Detect which cell encompasses the target text, then output its (X, Y) center coordinate. 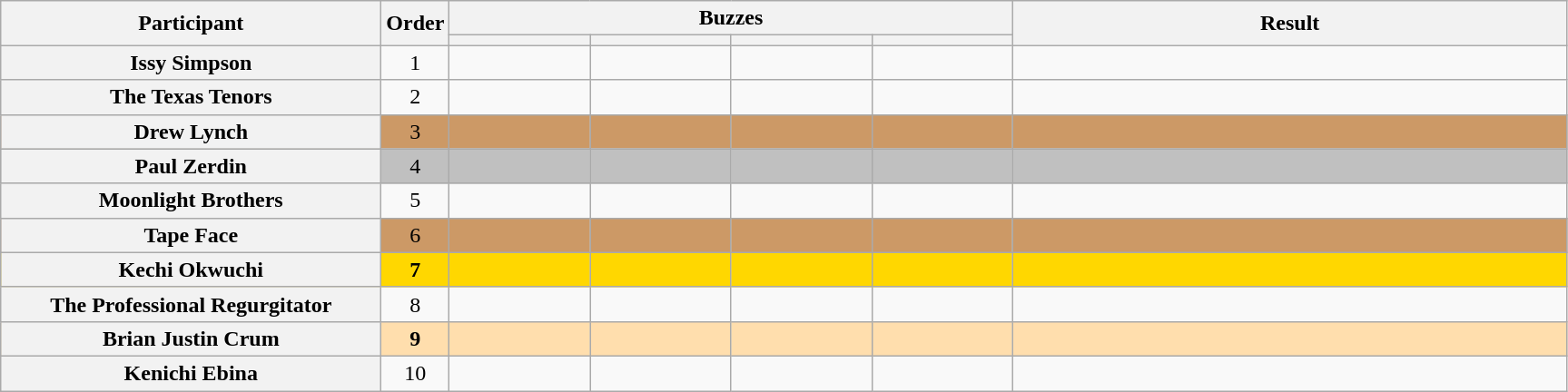
Order (416, 24)
9 (416, 338)
7 (416, 269)
4 (416, 166)
Buzzes (731, 18)
Drew Lynch (191, 132)
Result (1289, 24)
Moonlight Brothers (191, 201)
The Texas Tenors (191, 97)
Tape Face (191, 235)
6 (416, 235)
Participant (191, 24)
Issy Simpson (191, 63)
Paul Zerdin (191, 166)
8 (416, 304)
Kenichi Ebina (191, 373)
1 (416, 63)
5 (416, 201)
3 (416, 132)
The Professional Regurgitator (191, 304)
Kechi Okwuchi (191, 269)
Brian Justin Crum (191, 338)
2 (416, 97)
10 (416, 373)
